Extract the [x, y] coordinate from the center of the cell holding the provided text.  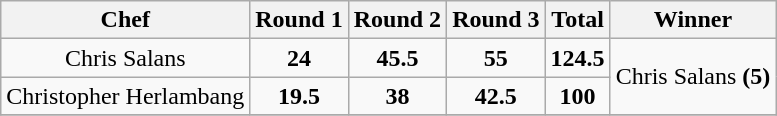
24 [299, 58]
Christopher Herlambang [126, 96]
Chris Salans (5) [693, 77]
Round 2 [397, 20]
Chris Salans [126, 58]
45.5 [397, 58]
19.5 [299, 96]
124.5 [578, 58]
Total [578, 20]
Round 1 [299, 20]
Round 3 [496, 20]
Chef [126, 20]
55 [496, 58]
100 [578, 96]
38 [397, 96]
Winner [693, 20]
42.5 [496, 96]
